From the cell containing the given text, extract its center point as (X, Y) coordinate. 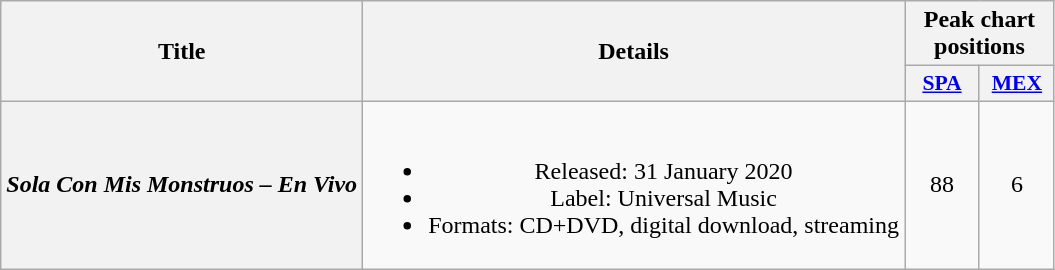
88 (942, 184)
Released: 31 January 2020Label: Universal MusicFormats: CD+DVD, digital download, streaming (634, 184)
Details (634, 52)
Sola Con Mis Monstruos – En Vivo (182, 184)
Peak chart positions (980, 34)
MEX (1016, 84)
Title (182, 52)
SPA (942, 84)
6 (1016, 184)
